Detect which cell encompasses the target text, then output its [x, y] center coordinate. 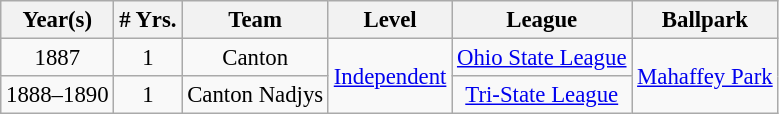
# Yrs. [148, 20]
Year(s) [58, 20]
Canton [256, 58]
1887 [58, 58]
Ballpark [705, 20]
Tri-State League [542, 95]
Level [390, 20]
Mahaffey Park [705, 76]
1888–1890 [58, 95]
Team [256, 20]
Ohio State League [542, 58]
Independent [390, 76]
League [542, 20]
Canton Nadjys [256, 95]
